Extract the [x, y] coordinate from the center of the cell holding the provided text.  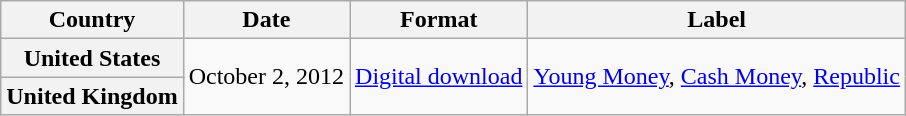
United States [92, 58]
October 2, 2012 [266, 77]
Digital download [439, 77]
Format [439, 20]
Label [717, 20]
Country [92, 20]
Young Money, Cash Money, Republic [717, 77]
Date [266, 20]
United Kingdom [92, 96]
